Locate the cell with the specified text and output its (x, y) center coordinate. 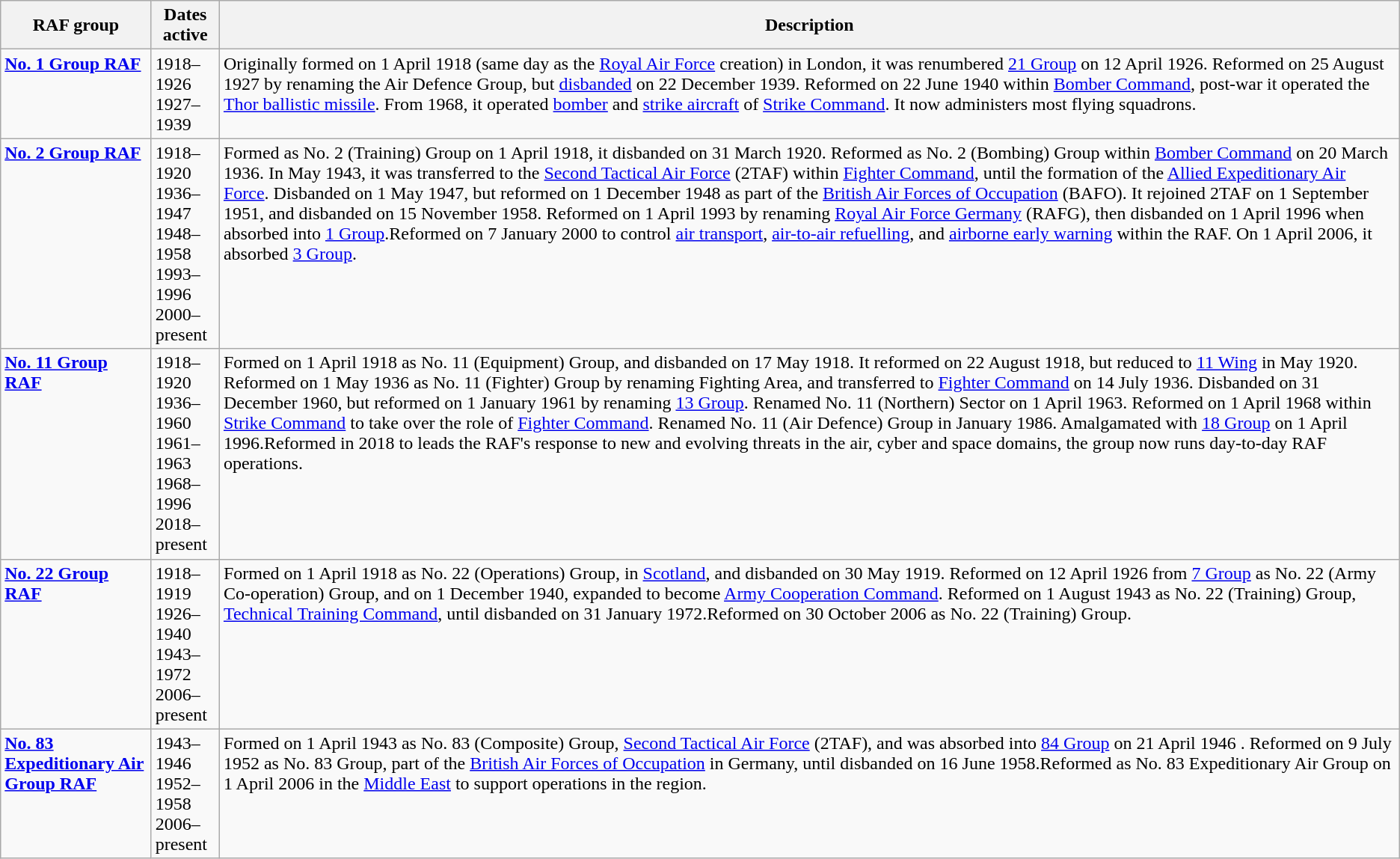
1918–19191926–19401943–19722006–present (185, 644)
1918–19201936–19601961–19631968–19962018–present (185, 453)
1918–19201936–19471948–19581993–19962000–present (185, 244)
Description (809, 25)
No. 22 Group RAF (76, 644)
No. 2 Group RAF (76, 244)
RAF group (76, 25)
No. 11 Group RAF (76, 453)
No. 1 Group RAF (76, 94)
1943–19461952–19582006–present (185, 793)
1918–19261927–1939 (185, 94)
No. 83 Expeditionary Air Group RAF (76, 793)
Dates active (185, 25)
